Output the (X, Y) coordinate of the center of the cell containing the given text.  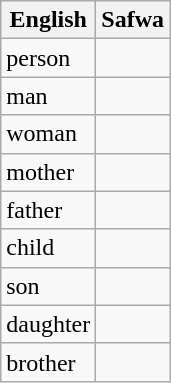
person (48, 58)
father (48, 210)
English (48, 20)
child (48, 248)
son (48, 286)
man (48, 96)
mother (48, 172)
daughter (48, 324)
Safwa (133, 20)
brother (48, 362)
woman (48, 134)
